Identify which cell holds the provided text, then report its [X, Y] central coordinate. 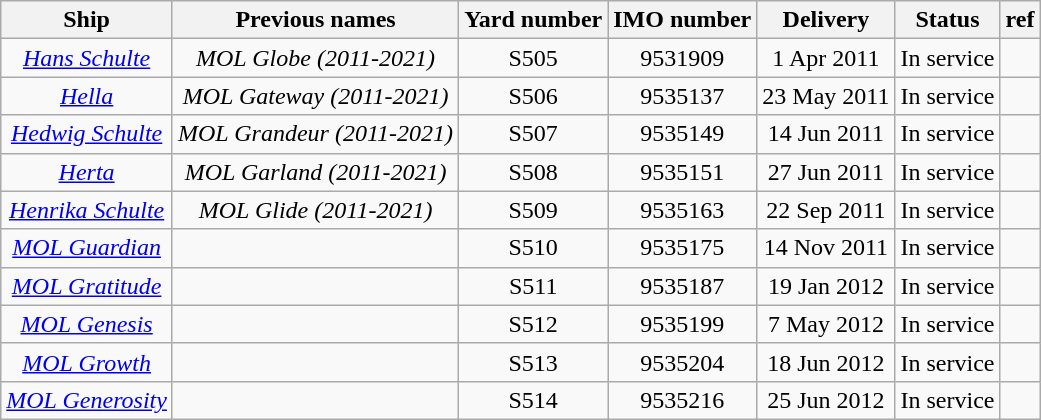
9535163 [682, 210]
S508 [534, 172]
MOL Growth [87, 362]
Status [948, 20]
14 Jun 2011 [826, 134]
9535151 [682, 172]
MOL Garland (2011-2021) [315, 172]
9531909 [682, 58]
9535175 [682, 248]
9535187 [682, 286]
MOL Globe (2011-2021) [315, 58]
MOL Genesis [87, 324]
9535204 [682, 362]
MOL Gateway (2011-2021) [315, 96]
Hans Schulte [87, 58]
S513 [534, 362]
S505 [534, 58]
MOL Glide (2011-2021) [315, 210]
S510 [534, 248]
25 Jun 2012 [826, 400]
18 Jun 2012 [826, 362]
Delivery [826, 20]
IMO number [682, 20]
Henrika Schulte [87, 210]
9535137 [682, 96]
23 May 2011 [826, 96]
ref [1020, 20]
MOL Grandeur (2011-2021) [315, 134]
1 Apr 2011 [826, 58]
7 May 2012 [826, 324]
MOL Generosity [87, 400]
9535216 [682, 400]
Hedwig Schulte [87, 134]
9535149 [682, 134]
22 Sep 2011 [826, 210]
Yard number [534, 20]
14 Nov 2011 [826, 248]
19 Jan 2012 [826, 286]
Previous names [315, 20]
S507 [534, 134]
MOL Guardian [87, 248]
S506 [534, 96]
Ship [87, 20]
Hella [87, 96]
MOL Gratitude [87, 286]
Herta [87, 172]
S509 [534, 210]
S511 [534, 286]
S514 [534, 400]
S512 [534, 324]
27 Jun 2011 [826, 172]
9535199 [682, 324]
